Extract the (X, Y) coordinate from the center of the cell holding the provided text.  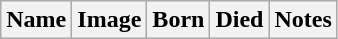
Image (110, 20)
Name (36, 20)
Died (240, 20)
Born (178, 20)
Notes (303, 20)
